Detect which cell encompasses the target text, then output its (X, Y) center coordinate. 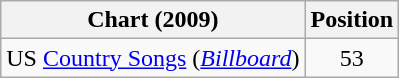
Position (352, 20)
US Country Songs (Billboard) (153, 58)
53 (352, 58)
Chart (2009) (153, 20)
